Output the [x, y] coordinate of the center of the cell containing the given text.  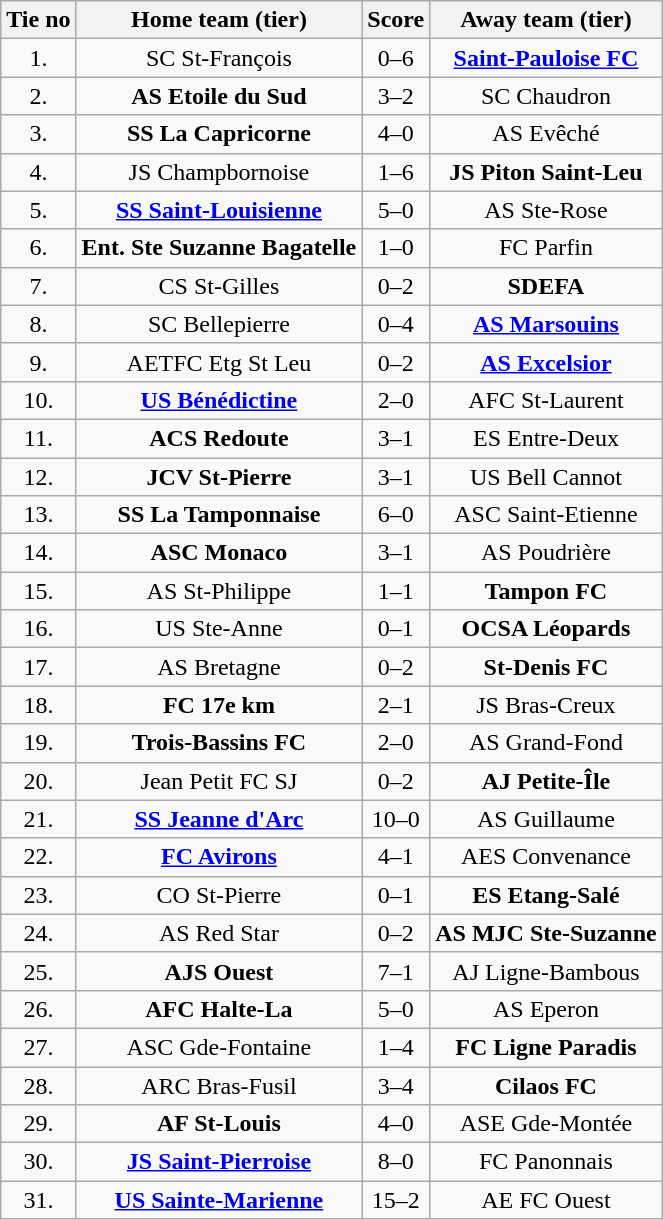
ES Entre-Deux [546, 438]
AJ Petite-Île [546, 781]
US Bénédictine [219, 400]
14. [38, 553]
JS Saint-Pierroise [219, 1162]
AS Eperon [546, 1009]
28. [38, 1085]
Tampon FC [546, 591]
AETFC Etg St Leu [219, 362]
CS St-Gilles [219, 286]
AS Etoile du Sud [219, 96]
13. [38, 515]
2. [38, 96]
1–4 [396, 1047]
ES Etang-Salé [546, 895]
31. [38, 1200]
US Sainte-Marienne [219, 1200]
17. [38, 667]
SS Jeanne d'Arc [219, 819]
ASE Gde-Montée [546, 1124]
7–1 [396, 971]
10–0 [396, 819]
Ent. Ste Suzanne Bagatelle [219, 248]
Cilaos FC [546, 1085]
AE FC Ouest [546, 1200]
SS La Tamponnaise [219, 515]
SDEFA [546, 286]
6. [38, 248]
11. [38, 438]
1–1 [396, 591]
27. [38, 1047]
AS Ste-Rose [546, 210]
3. [38, 134]
2–1 [396, 705]
ASC Gde-Fontaine [219, 1047]
AS Guillaume [546, 819]
AJ Ligne-Bambous [546, 971]
15–2 [396, 1200]
AS Excelsior [546, 362]
10. [38, 400]
0–6 [396, 58]
4. [38, 172]
8–0 [396, 1162]
21. [38, 819]
18. [38, 705]
3–2 [396, 96]
24. [38, 933]
8. [38, 324]
AS Bretagne [219, 667]
20. [38, 781]
Saint-Pauloise FC [546, 58]
ARC Bras-Fusil [219, 1085]
ACS Redoute [219, 438]
9. [38, 362]
FC Ligne Paradis [546, 1047]
AFC St-Laurent [546, 400]
1–6 [396, 172]
AS Marsouins [546, 324]
16. [38, 629]
23. [38, 895]
AS Grand-Fond [546, 743]
AS St-Philippe [219, 591]
12. [38, 477]
6–0 [396, 515]
Trois-Bassins FC [219, 743]
AJS Ouest [219, 971]
AS MJC Ste-Suzanne [546, 933]
Jean Petit FC SJ [219, 781]
JS Champbornoise [219, 172]
3–4 [396, 1085]
29. [38, 1124]
SC Chaudron [546, 96]
CO St-Pierre [219, 895]
US Ste-Anne [219, 629]
Away team (tier) [546, 20]
15. [38, 591]
AES Convenance [546, 857]
FC Avirons [219, 857]
ASC Monaco [219, 553]
7. [38, 286]
AS Red Star [219, 933]
SS La Capricorne [219, 134]
SS Saint-Louisienne [219, 210]
SC Bellepierre [219, 324]
AS Poudrière [546, 553]
JCV St-Pierre [219, 477]
OCSA Léopards [546, 629]
FC Parfin [546, 248]
1–0 [396, 248]
JS Piton Saint-Leu [546, 172]
ASC Saint-Etienne [546, 515]
22. [38, 857]
SC St-François [219, 58]
4–1 [396, 857]
FC 17e km [219, 705]
19. [38, 743]
AFC Halte-La [219, 1009]
US Bell Cannot [546, 477]
Score [396, 20]
Tie no [38, 20]
FC Panonnais [546, 1162]
AS Evêché [546, 134]
JS Bras-Creux [546, 705]
0–4 [396, 324]
25. [38, 971]
5. [38, 210]
Home team (tier) [219, 20]
St-Denis FC [546, 667]
26. [38, 1009]
1. [38, 58]
AF St-Louis [219, 1124]
30. [38, 1162]
